Capture the cell that displays the provided text and extract its (X, Y) central coordinate. 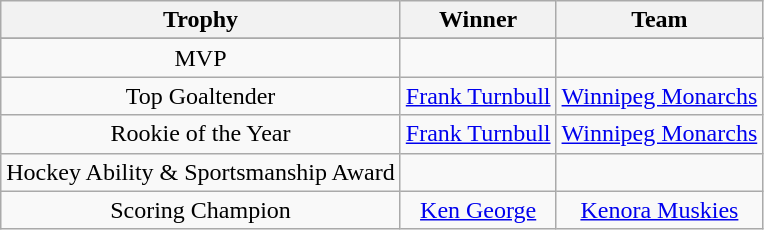
Rookie of the Year (201, 134)
Scoring Champion (201, 210)
Team (660, 20)
Trophy (201, 20)
Kenora Muskies (660, 210)
MVP (201, 58)
Winner (478, 20)
Hockey Ability & Sportsmanship Award (201, 172)
Top Goaltender (201, 96)
Ken George (478, 210)
